Capture the cell that displays the provided text and extract its (x, y) central coordinate. 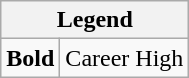
Career High (124, 58)
Bold (30, 58)
Legend (95, 20)
